Locate the cell with the specified text and output its [X, Y] center coordinate. 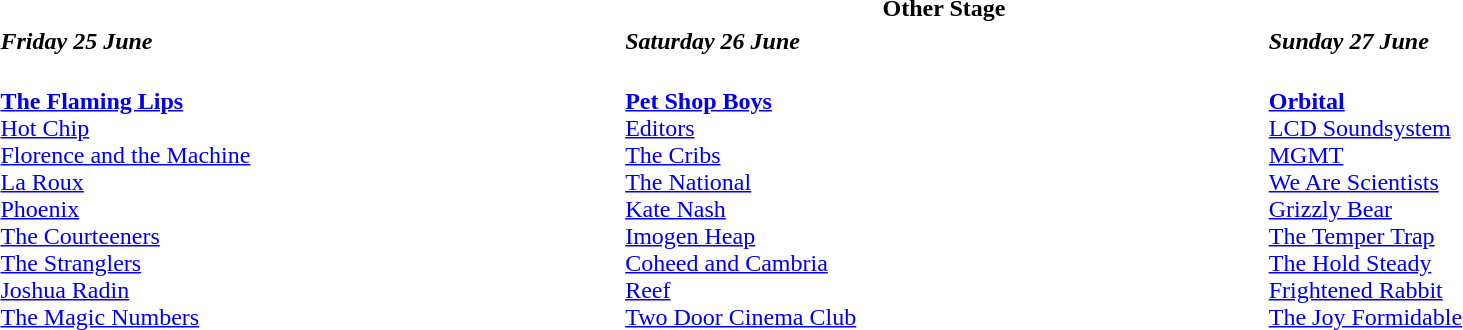
Saturday 26 June [944, 41]
